Search for the cell housing the specified text and yield its (x, y) center coordinate. 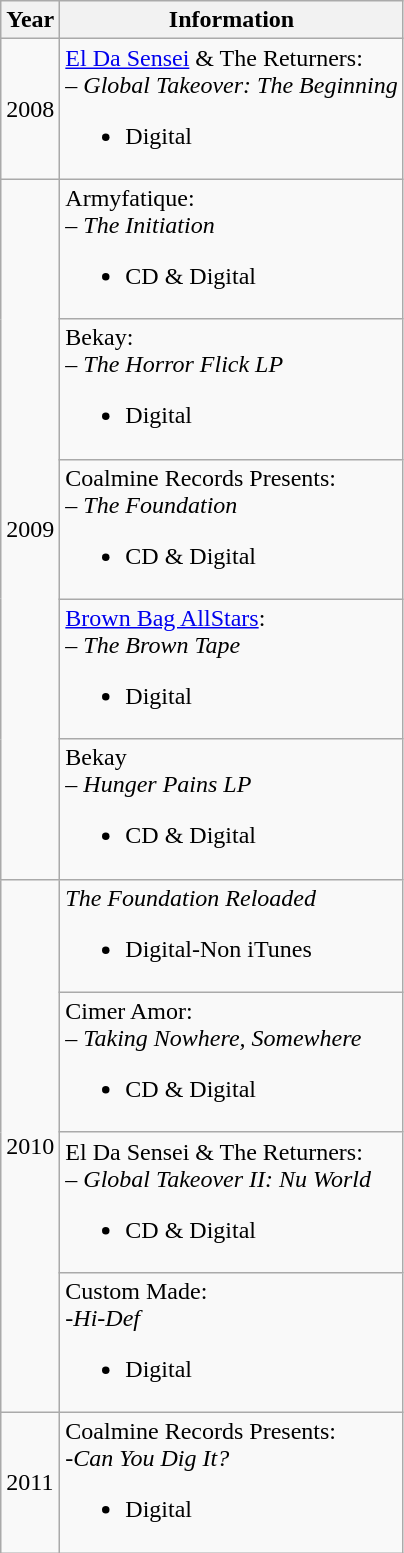
Brown Bag AllStars: – The Brown TapeDigital (232, 669)
Bekay – Hunger Pains LPCD & Digital (232, 809)
El Da Sensei & The Returners: – Global Takeover II: Nu WorldCD & Digital (232, 1202)
Cimer Amor: – Taking Nowhere, SomewhereCD & Digital (232, 1062)
Coalmine Records Presents: -Can You Dig It?Digital (232, 1482)
2010 (30, 1146)
El Da Sensei & The Returners: – Global Takeover: The Beginning Digital (232, 109)
Year (30, 20)
Armyfatique: – The Initiation CD & Digital (232, 249)
The Foundation ReloadedDigital-Non iTunes (232, 936)
2009 (30, 529)
2011 (30, 1482)
Bekay: – The Horror Flick LPDigital (232, 389)
Information (232, 20)
Custom Made: -Hi-DefDigital (232, 1342)
2008 (30, 109)
Coalmine Records Presents: – The FoundationCD & Digital (232, 529)
